Find where the given text appears and provide that cell's center as [x, y] coordinate. 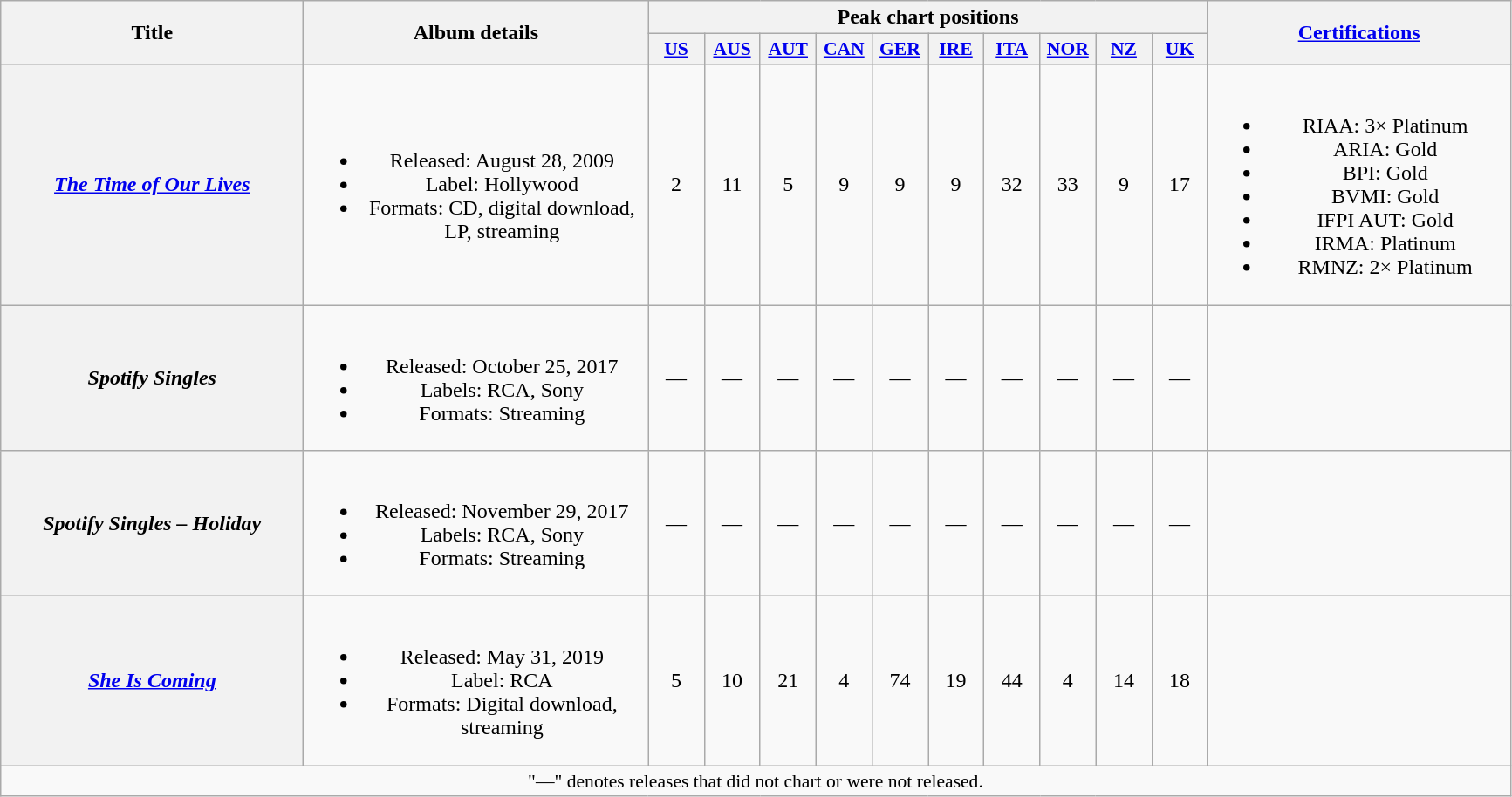
NOR [1068, 50]
Title [152, 33]
The Time of Our Lives [152, 185]
21 [788, 681]
44 [1012, 681]
10 [732, 681]
Released: August 28, 2009Label: HollywoodFormats: CD, digital download, LP, streaming [476, 185]
"—" denotes releases that did not chart or were not released. [756, 781]
32 [1012, 185]
UK [1180, 50]
Spotify Singles [152, 378]
AUS [732, 50]
Certifications [1359, 33]
ITA [1012, 50]
17 [1180, 185]
2 [676, 185]
Released: November 29, 2017Labels: RCA, SonyFormats: Streaming [476, 523]
CAN [844, 50]
NZ [1124, 50]
Released: October 25, 2017Labels: RCA, SonyFormats: Streaming [476, 378]
GER [900, 50]
19 [956, 681]
Released: May 31, 2019Label: RCAFormats: Digital download, streaming [476, 681]
Spotify Singles – Holiday [152, 523]
IRE [956, 50]
Album details [476, 33]
14 [1124, 681]
She Is Coming [152, 681]
11 [732, 185]
Peak chart positions [928, 17]
US [676, 50]
33 [1068, 185]
18 [1180, 681]
74 [900, 681]
AUT [788, 50]
RIAA: 3× PlatinumARIA: GoldBPI: GoldBVMI: GoldIFPI AUT: GoldIRMA: PlatinumRMNZ: 2× Platinum [1359, 185]
